Return the [X, Y] coordinate for the center point of the cell that contains the specified text.  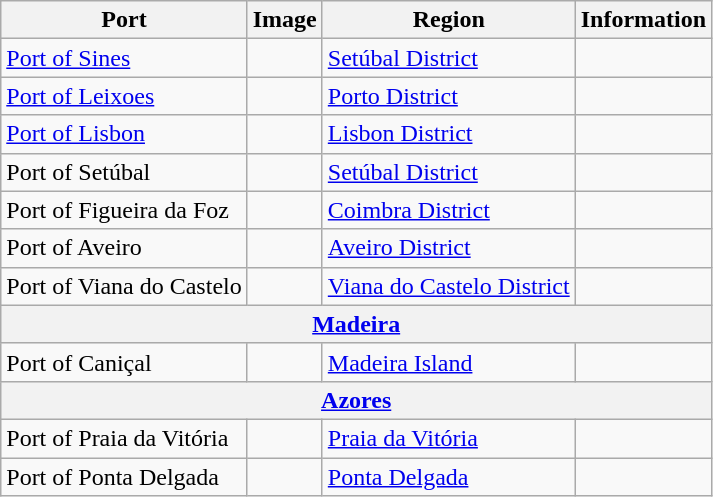
Region [448, 20]
Port of Sines [124, 58]
Port of Leixoes [124, 96]
Madeira [356, 324]
Ponta Delgada [448, 477]
Image [284, 20]
Madeira Island [448, 362]
Port of Praia da Vitória [124, 438]
Port of Figueira da Foz [124, 210]
Viana do Castelo District [448, 286]
Information [643, 20]
Port of Aveiro [124, 248]
Praia da Vitória [448, 438]
Port of Setúbal [124, 172]
Coimbra District [448, 210]
Aveiro District [448, 248]
Azores [356, 400]
Port of Lisbon [124, 134]
Port of Caniçal [124, 362]
Port [124, 20]
Port of Ponta Delgada [124, 477]
Lisbon District [448, 134]
Port of Viana do Castelo [124, 286]
Porto District [448, 96]
